Output the [x, y] coordinate of the center of the cell containing the given text.  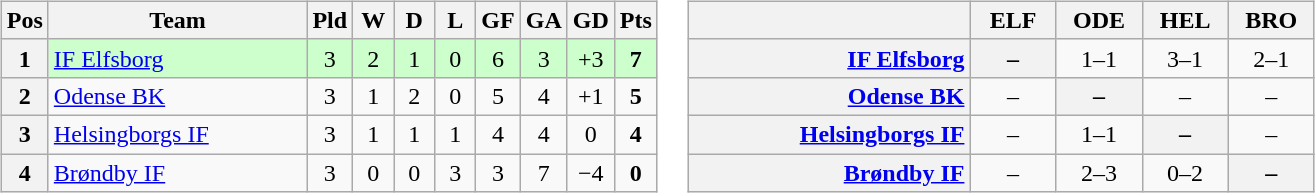
W [374, 20]
+3 [590, 58]
Pos [24, 20]
ELF [1013, 20]
GA [544, 20]
L [456, 20]
6 [498, 58]
2–1 [1271, 58]
2–3 [1099, 173]
0–2 [1185, 173]
3–1 [1185, 58]
ODE [1099, 20]
GD [590, 20]
+1 [590, 96]
Team [178, 20]
GF [498, 20]
BRO [1271, 20]
Pts [636, 20]
HEL [1185, 20]
−4 [590, 173]
D [414, 20]
Pld [330, 20]
